Return the [x, y] coordinate for the center point of the cell that contains the specified text.  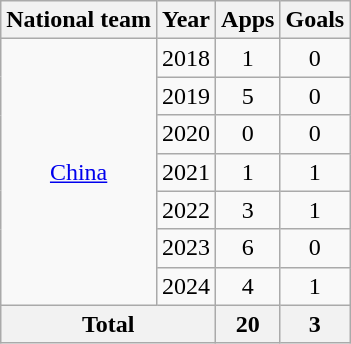
China [79, 172]
2020 [186, 134]
2023 [186, 248]
2024 [186, 286]
6 [248, 248]
2022 [186, 210]
Goals [315, 20]
Total [108, 324]
National team [79, 20]
2021 [186, 172]
5 [248, 96]
2018 [186, 58]
4 [248, 286]
Year [186, 20]
Apps [248, 20]
2019 [186, 96]
20 [248, 324]
